Detect which cell encompasses the target text, then output its [X, Y] center coordinate. 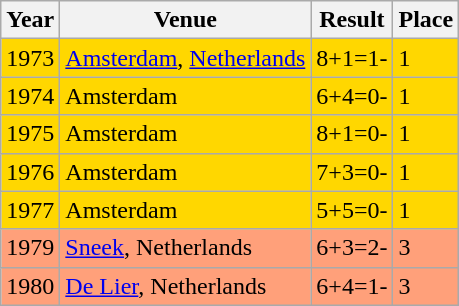
1976 [30, 172]
1973 [30, 58]
Amsterdam, Netherlands [186, 58]
1977 [30, 210]
6+4=1- [352, 286]
6+4=0- [352, 96]
1979 [30, 248]
Result [352, 20]
6+3=2- [352, 248]
7+3=0- [352, 172]
1974 [30, 96]
Year [30, 20]
1975 [30, 134]
Sneek, Netherlands [186, 248]
8+1=1- [352, 58]
1980 [30, 286]
Venue [186, 20]
5+5=0- [352, 210]
De Lier, Netherlands [186, 286]
Place [426, 20]
8+1=0- [352, 134]
